Capture the cell that displays the provided text and extract its [x, y] central coordinate. 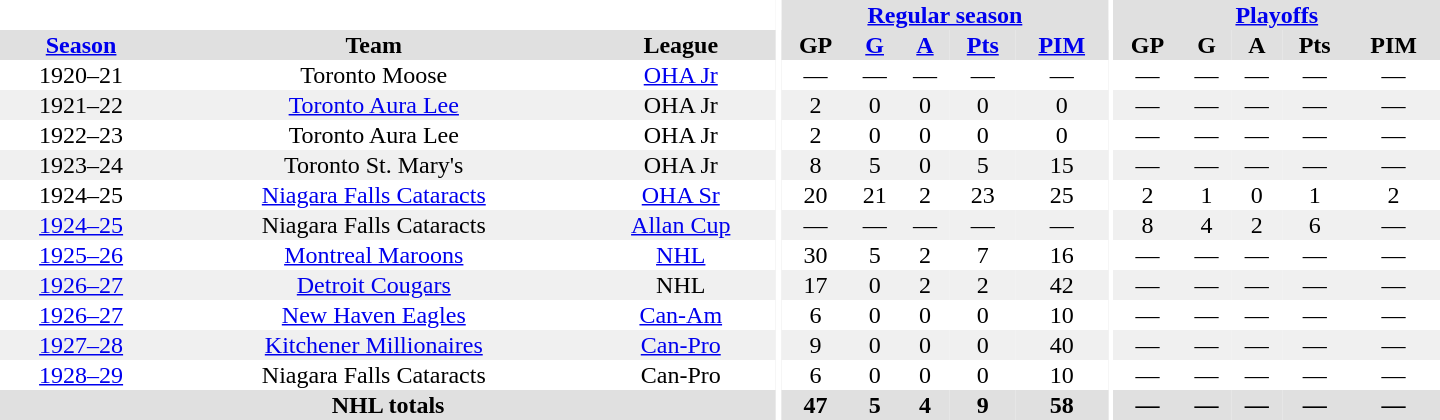
1921–22 [81, 105]
21 [874, 195]
1923–24 [81, 165]
23 [982, 195]
1925–26 [81, 255]
Detroit Cougars [374, 285]
17 [816, 285]
Toronto St. Mary's [374, 165]
1922–23 [81, 135]
16 [1062, 255]
Toronto Moose [374, 75]
OHA Sr [680, 195]
1928–29 [81, 375]
Allan Cup [680, 225]
25 [1062, 195]
1920–21 [81, 75]
Montreal Maroons [374, 255]
47 [816, 405]
58 [1062, 405]
1927–28 [81, 345]
42 [1062, 285]
40 [1062, 345]
League [680, 45]
Kitchener Millionaires [374, 345]
Playoffs [1277, 15]
20 [816, 195]
Can-Am [680, 315]
30 [816, 255]
7 [982, 255]
Team [374, 45]
15 [1062, 165]
Regular season [945, 15]
New Haven Eagles [374, 315]
Season [81, 45]
NHL totals [388, 405]
